Detect which cell encompasses the target text, then output its (x, y) center coordinate. 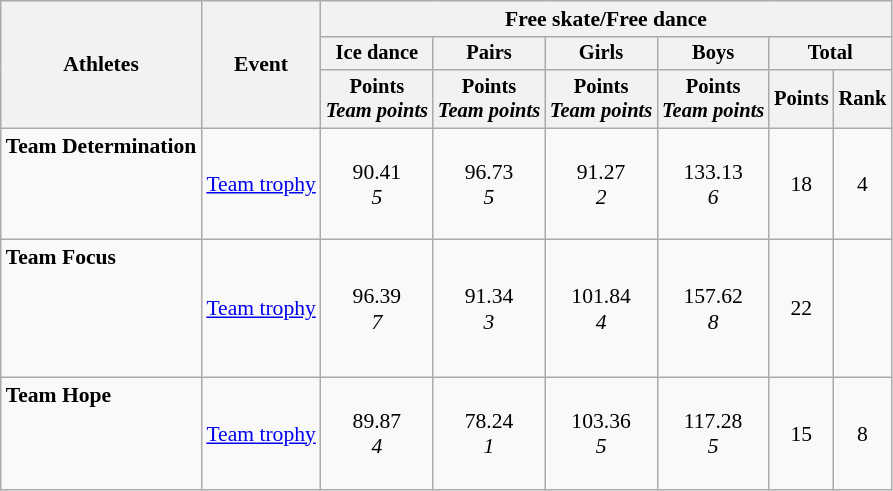
Team Hope (102, 434)
Girls (601, 54)
103.365 (601, 434)
Total (830, 54)
91.343 (489, 309)
Team Focus (102, 309)
91.272 (601, 184)
4 (863, 184)
Free skate/Free dance (606, 19)
Boys (713, 54)
90.415 (377, 184)
133.136 (713, 184)
Pairs (489, 54)
Points (801, 99)
96.397 (377, 309)
78.241 (489, 434)
117.285 (713, 434)
96.735 (489, 184)
Ice dance (377, 54)
157.628 (713, 309)
89.874 (377, 434)
Team Determination (102, 184)
Rank (863, 99)
101.844 (601, 309)
Athletes (102, 64)
15 (801, 434)
Event (261, 64)
8 (863, 434)
18 (801, 184)
22 (801, 309)
